Identify which cell holds the provided text, then report its (X, Y) central coordinate. 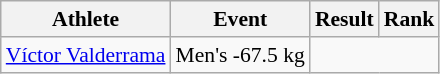
Event (240, 19)
Athlete (86, 19)
Víctor Valderrama (86, 55)
Men's -67.5 kg (240, 55)
Rank (410, 19)
Result (344, 19)
